Determine the [x, y] coordinate at the center of the cell enclosing the given text.  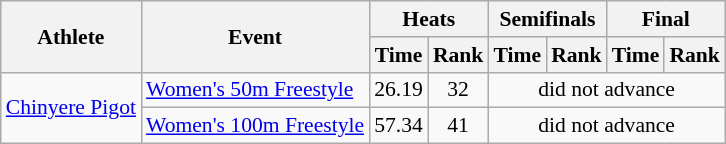
Final [666, 19]
26.19 [398, 90]
Women's 100m Freestyle [255, 126]
41 [458, 126]
Athlete [71, 36]
Women's 50m Freestyle [255, 90]
Event [255, 36]
Heats [428, 19]
Chinyere Pigot [71, 108]
32 [458, 90]
Semifinals [547, 19]
57.34 [398, 126]
